Provide the (X, Y) coordinate of the cell's center where the given text is located.  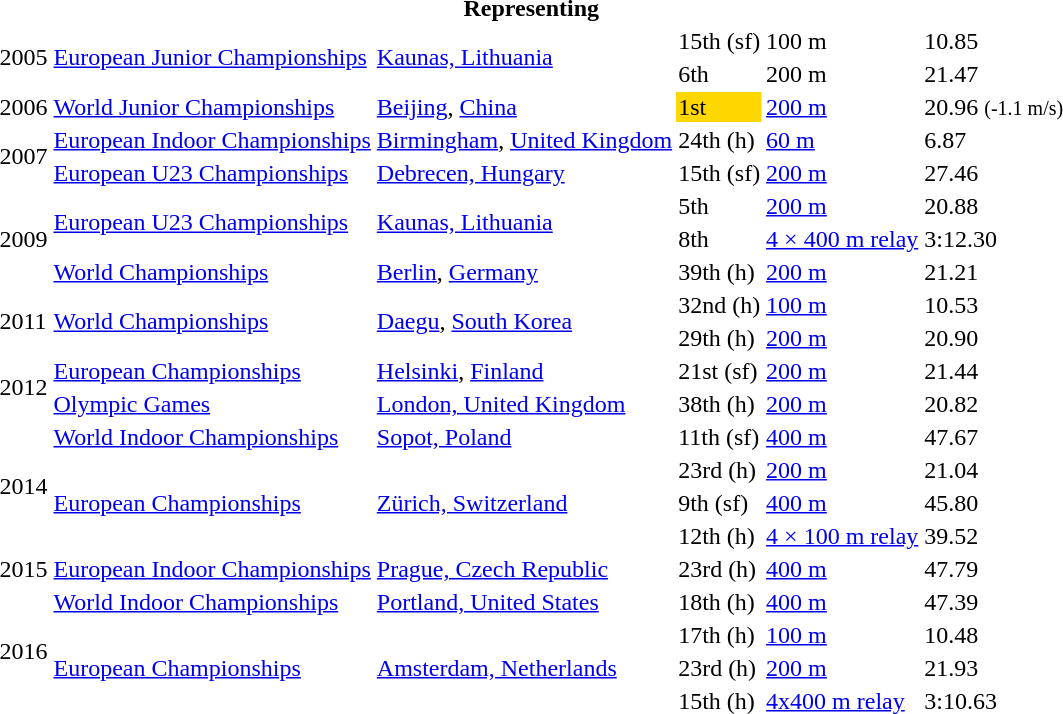
21st (sf) (720, 371)
24th (h) (720, 140)
Birmingham, United Kingdom (524, 140)
60 m (842, 140)
1st (720, 107)
London, United Kingdom (524, 404)
Zürich, Switzerland (524, 503)
Beijing, China (524, 107)
European Junior Championships (212, 58)
32nd (h) (720, 305)
8th (720, 239)
Debrecen, Hungary (524, 173)
Helsinki, Finland (524, 371)
World Junior Championships (212, 107)
4 × 400 m relay (842, 239)
6th (720, 74)
Daegu, South Korea (524, 322)
5th (720, 206)
12th (h) (720, 536)
Olympic Games (212, 404)
9th (sf) (720, 503)
38th (h) (720, 404)
18th (h) (720, 602)
11th (sf) (720, 437)
Portland, United States (524, 602)
4 × 100 m relay (842, 536)
Berlin, Germany (524, 272)
Sopot, Poland (524, 437)
17th (h) (720, 635)
29th (h) (720, 338)
Prague, Czech Republic (524, 569)
39th (h) (720, 272)
